Provide the (x, y) coordinate of the cell's center where the given text is located.  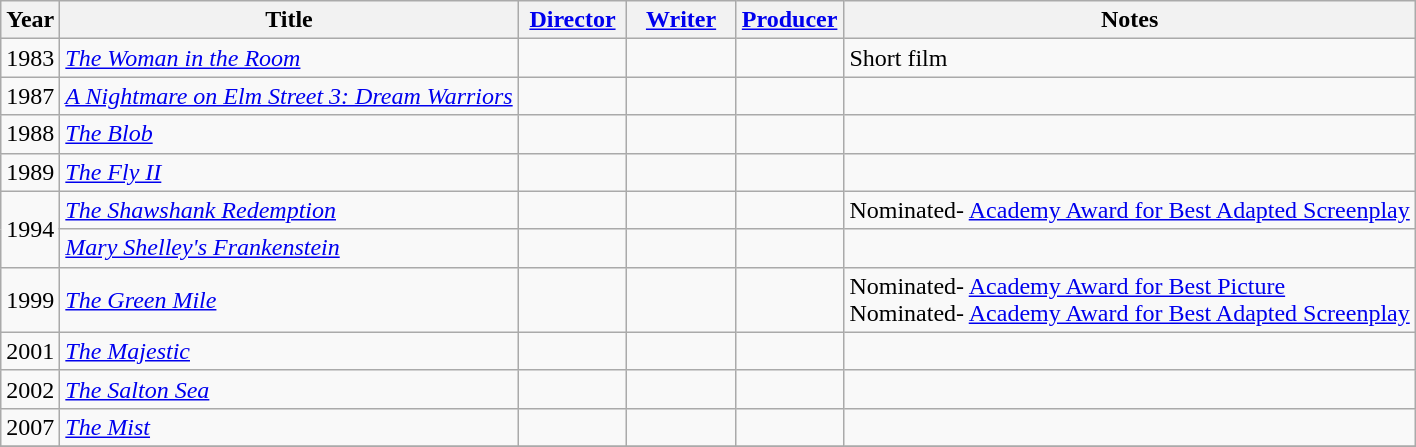
1988 (30, 134)
A Nightmare on Elm Street 3: Dream Warriors (289, 96)
The Fly II (289, 172)
2007 (30, 427)
Short film (1130, 58)
Writer (682, 20)
The Mist (289, 427)
Producer (790, 20)
Mary Shelley's Frankenstein (289, 248)
The Woman in the Room (289, 58)
1987 (30, 96)
1999 (30, 300)
The Green Mile (289, 300)
Nominated- Academy Award for Best Picture Nominated- Academy Award for Best Adapted Screenplay (1130, 300)
1994 (30, 229)
The Majestic (289, 351)
1989 (30, 172)
The Salton Sea (289, 389)
The Blob (289, 134)
Nominated- Academy Award for Best Adapted Screenplay (1130, 210)
Year (30, 20)
2002 (30, 389)
Notes (1130, 20)
Director (572, 20)
1983 (30, 58)
Title (289, 20)
2001 (30, 351)
The Shawshank Redemption (289, 210)
